Detect which cell encompasses the target text, then output its (X, Y) center coordinate. 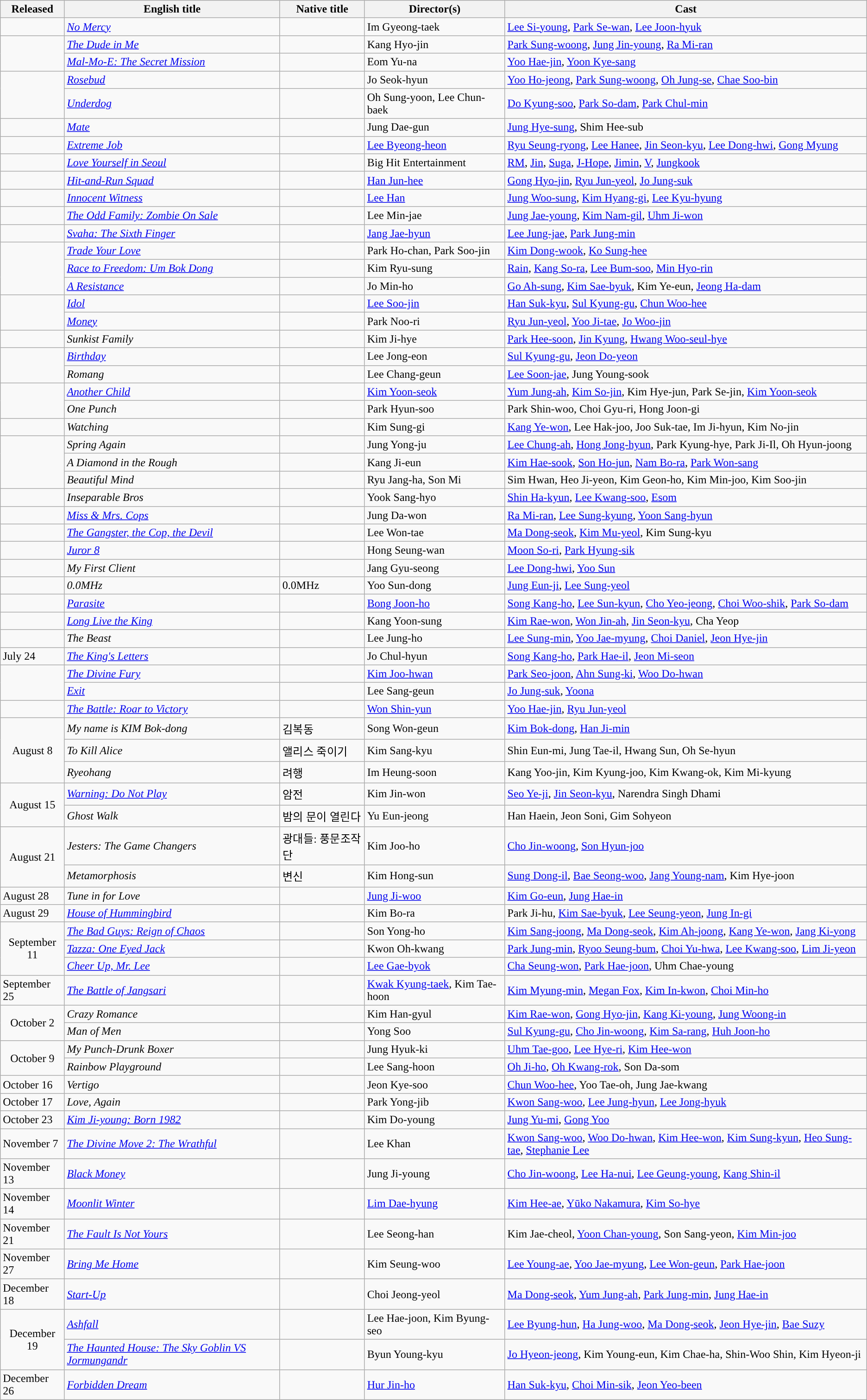
Vertigo (172, 1084)
Kim Han-gyul (434, 1014)
Hong Seung-wan (434, 550)
앨리스 죽이기 (322, 750)
November 14 (32, 1204)
Lee Hae-joon, Kim Byung-seo (434, 1324)
November 13 (32, 1174)
Lee Won-tae (434, 533)
Jung Woo-sung, Kim Hyang-gi, Lee Kyu-hyung (685, 198)
Cho Jin-woong, Lee Ha-nui, Lee Geung-young, Kang Shin-il (685, 1174)
Lee Young-ae, Yoo Jae-myung, Lee Won-geun, Park Hae-joon (685, 1264)
English title (172, 9)
Park Seo-joon, Ahn Sung-ki, Woo Do-hwan (685, 674)
Uhm Tae-goo, Lee Hye-ri, Kim Hee-won (685, 1049)
Park Noo-ri (434, 321)
Ryu Jun-yeol, Yoo Ji-tae, Jo Woo-jin (685, 321)
The Gangster, the Cop, the Devil (172, 533)
Jo Chul-hyun (434, 656)
Romang (172, 374)
Another Child (172, 392)
Park Hee-soon, Jin Kyung, Hwang Woo-seul-hye (685, 339)
Start-Up (172, 1294)
Han Haein, Jeon Soni, Gim Sohyeon (685, 816)
Gong Hyo-jin, Ryu Jun-yeol, Jo Jung-suk (685, 180)
Idol (172, 304)
Shin Ha-kyun, Lee Kwang-soo, Esom (685, 497)
Park Jung-min, Ryoo Seung-bum, Choi Yu-hwa, Lee Kwang-soo, Lim Ji-yeon (685, 949)
Choi Jeong-yeol (434, 1294)
Jo Jung-suk, Yoona (685, 691)
Yoo Ho-jeong, Park Sung-woong, Oh Jung-se, Chae Soo-bin (685, 80)
Oh Ji-ho, Oh Kwang-rok, Son Da-som (685, 1067)
Kim Ryu-sung (434, 269)
Sung Dong-il, Bae Seong-woo, Jang Young-nam, Kim Hye-joon (685, 876)
Kim Seung-woo (434, 1264)
The Battle: Roar to Victory (172, 709)
Moon So-ri, Park Hyung-sik (685, 550)
Jung Yu-mi, Gong Yoo (685, 1119)
Eom Yu-na (434, 62)
Seo Ye-ji, Jin Seon-kyu, Narendra Singh Dhami (685, 794)
Jung Ji-young (434, 1174)
Song Kang-ho, Lee Sun-kyun, Cho Yeo-jeong, Choi Woo-shik, Park So-dam (685, 603)
Byun Young-kyu (434, 1355)
Chun Woo-hee, Yoo Tae-oh, Jung Jae-kwang (685, 1084)
Miss & Mrs. Cops (172, 515)
Park Ji-hu, Kim Sae-byuk, Lee Seung-yeon, Jung In-gi (685, 913)
Underdog (172, 104)
Long Live the King (172, 621)
Kim Ji-young: Born 1982 (172, 1119)
Lee Min-jae (434, 215)
The Divine Fury (172, 674)
Song Kang-ho, Park Hae-il, Jeon Mi-seon (685, 656)
Lee Jung-jae, Park Jung-min (685, 233)
September 25 (32, 990)
Lee Sang-hoon (434, 1067)
Yoo Hae-jin, Yoon Kye-sang (685, 62)
Lee Jong-eon (434, 356)
Lim Dae-hyung (434, 1204)
Lee Khan (434, 1144)
Forbidden Dream (172, 1384)
Kim Do-young (434, 1119)
August 8 (32, 750)
House of Hummingbird (172, 913)
Shin Eun-mi, Jung Tae-il, Hwang Sun, Oh Se-hyun (685, 750)
Sunkist Family (172, 339)
A Resistance (172, 286)
Rainbow Playground (172, 1067)
Ryu Jang-ha, Son Mi (434, 480)
Love, Again (172, 1102)
Jo Min-ho (434, 286)
Park Ho-chan, Park Soo-jin (434, 251)
Kim Sang-joong, Ma Dong-seok, Kim Ah-joong, Kang Ye-won, Jang Ki-yong (685, 931)
Ryu Seung-ryong, Lee Hanee, Jin Seon-kyu, Lee Dong-hwi, Gong Myung (685, 145)
October 16 (32, 1084)
Lee Seong-han (434, 1234)
Jang Jae-hyun (434, 233)
Do Kyung-soo, Park So-dam, Park Chul-min (685, 104)
Jung Hye-sung, Shim Hee-sub (685, 127)
Parasite (172, 603)
Jesters: The Game Changers (172, 846)
Kang Ye-won, Lee Hak-joo, Joo Suk-tae, Im Ji-hyun, Kim No-jin (685, 427)
Lee Gae-byok (434, 966)
Kim Hae-sook, Son Ho-jun, Nam Bo-ra, Park Won-sang (685, 462)
Crazy Romance (172, 1014)
Birthday (172, 356)
My name is KIM Bok-dong (172, 729)
암전 (322, 794)
Ra Mi-ran, Lee Sung-kyung, Yoon Sang-hyun (685, 515)
Han Suk-kyu, Choi Min-sik, Jeon Yeo-been (685, 1384)
November 7 (32, 1144)
RM, Jin, Suga, J-Hope, Jimin, V, Jungkook (685, 162)
Jung Yong-ju (434, 444)
Metamorphosis (172, 876)
Park Hyun-soo (434, 409)
The Dude in Me (172, 44)
Cha Seung-won, Park Hae-joon, Uhm Chae-young (685, 966)
Han Suk-kyu, Sul Kyung-gu, Chun Woo-hee (685, 304)
Cast (685, 9)
Bring Me Home (172, 1264)
October 23 (32, 1119)
Lee Si-young, Park Se-wan, Lee Joon-hyuk (685, 27)
The Battle of Jangsari (172, 990)
Jung Hyuk-ki (434, 1049)
Mate (172, 127)
Warning: Do Not Play (172, 794)
Jang Gyu-seong (434, 568)
Rain, Kang So-ra, Lee Bum-soo, Min Hyo-rin (685, 269)
Go Ah-sung, Kim Sae-byuk, Kim Ye-eun, Jeong Ha-dam (685, 286)
Jo Seok-hyun (434, 80)
My First Client (172, 568)
Lee Soo-jin (434, 304)
Extreme Job (172, 145)
No Mercy (172, 27)
Jung Da-won (434, 515)
Cheer Up, Mr. Lee (172, 966)
Spring Again (172, 444)
Trade Your Love (172, 251)
Park Yong-jib (434, 1102)
Kang Ji-eun (434, 462)
Jung Dae-gun (434, 127)
Lee Soon-jae, Jung Young-sook (685, 374)
Mal-Mo-E: The Secret Mission (172, 62)
September 11 (32, 949)
Ghost Walk (172, 816)
Im Gyeong-taek (434, 27)
Inseparable Bros (172, 497)
Yoo Hae-jin, Ryu Jun-yeol (685, 709)
Kim Hee-ae, Yūko Nakamura, Kim So-hye (685, 1204)
October 2 (32, 1023)
December 19 (32, 1339)
Son Yong-ho (434, 931)
Native title (322, 9)
Jung Ji-woo (434, 896)
Ma Dong-seok, Yum Jung-ah, Park Jung-min, Jung Hae-in (685, 1294)
Exit (172, 691)
Kang Yoo-jin, Kim Kyung-joo, Kim Kwang-ok, Kim Mi-kyung (685, 772)
광대들: 풍문조작단 (322, 846)
Kwon Sang-woo, Woo Do-hwan, Kim Hee-won, Kim Sung-kyun, Heo Sung-tae, Stephanie Lee (685, 1144)
Kim Dong-wook, Ko Sung-hee (685, 251)
Yum Jung-ah, Kim So-jin, Kim Hye-jun, Park Se-jin, Kim Yoon-seok (685, 392)
Kim Jae-cheol, Yoon Chan-young, Son Sang-yeon, Kim Min-joo (685, 1234)
The Beast (172, 638)
Tune in for Love (172, 896)
Song Won-geun (434, 729)
Kim Myung-min, Megan Fox, Kim In-kwon, Choi Min-ho (685, 990)
Sul Kyung-gu, Jeon Do-yeon (685, 356)
Kang Hyo-jin (434, 44)
Kim Jin-won (434, 794)
Ashfall (172, 1324)
Lee Chung-ah, Hong Jong-hyun, Park Kyung-hye, Park Ji-Il, Oh Hyun-joong (685, 444)
Lee Chang-geun (434, 374)
Tazza: One Eyed Jack (172, 949)
려행 (322, 772)
Kwon Oh-kwang (434, 949)
Lee Byung-hun, Ha Jung-woo, Ma Dong-seok, Jeon Hye-jin, Bae Suzy (685, 1324)
김복동 (322, 729)
Lee Byeong-heon (434, 145)
Svaha: The Sixth Finger (172, 233)
Yoo Sun-dong (434, 586)
Kim Sung-gi (434, 427)
Kim Bo-ra (434, 913)
December 18 (32, 1294)
Moonlit Winter (172, 1204)
Lee Jung-ho (434, 638)
Big Hit Entertainment (434, 162)
Love Yourself in Seoul (172, 162)
Kim Rae-won, Won Jin-ah, Jin Seon-kyu, Cha Yeop (685, 621)
Rosebud (172, 80)
Money (172, 321)
October 17 (32, 1102)
Bong Joon-ho (434, 603)
Lee Sang-geun (434, 691)
Im Heung-soon (434, 772)
August 21 (32, 857)
변신 (322, 876)
A Diamond in the Rough (172, 462)
Sul Kyung-gu, Cho Jin-woong, Kim Sa-rang, Huh Joon-ho (685, 1031)
Kim Joo-hwan (434, 674)
December 26 (32, 1384)
Yu Eun-jeong (434, 816)
Park Shin-woo, Choi Gyu-ri, Hong Joon-gi (685, 409)
Released (32, 9)
Kim Hong-sun (434, 876)
Ma Dong-seok, Kim Mu-yeol, Kim Sung-kyu (685, 533)
August 15 (32, 805)
August 28 (32, 896)
Han Jun-hee (434, 180)
Kang Yoon-sung (434, 621)
Kwak Kyung-taek, Kim Tae-hoon (434, 990)
October 9 (32, 1058)
Jeon Kye-soo (434, 1084)
The Bad Guys: Reign of Chaos (172, 931)
Juror 8 (172, 550)
Man of Men (172, 1031)
Kim Rae-won, Gong Hyo-jin, Kang Ki-young, Jung Woong-in (685, 1014)
Lee Dong-hwi, Yoo Sun (685, 568)
November 27 (32, 1264)
Beautiful Mind (172, 480)
The Haunted House: The Sky Goblin VS Jormungandr (172, 1355)
The Odd Family: Zombie On Sale (172, 215)
One Punch (172, 409)
Jung Jae-young, Kim Nam-gil, Uhm Ji-won (685, 215)
Cho Jin-woong, Son Hyun-joo (685, 846)
밤의 문이 열린다 (322, 816)
Lee Han (434, 198)
Kim Joo-ho (434, 846)
Kim Yoon-seok (434, 392)
Park Sung-woong, Jung Jin-young, Ra Mi-ran (685, 44)
Race to Freedom: Um Bok Dong (172, 269)
The Fault Is Not Yours (172, 1234)
Hit-and-Run Squad (172, 180)
Yook Sang-hyo (434, 497)
Hur Jin-ho (434, 1384)
Kim Ji-hye (434, 339)
My Punch-Drunk Boxer (172, 1049)
Innocent Witness (172, 198)
Watching (172, 427)
To Kill Alice (172, 750)
Won Shin-yun (434, 709)
Jung Eun-ji, Lee Sung-yeol (685, 586)
July 24 (32, 656)
Yong Soo (434, 1031)
Ryeohang (172, 772)
The Divine Move 2: The Wrathful (172, 1144)
Lee Sung-min, Yoo Jae-myung, Choi Daniel, Jeon Hye-jin (685, 638)
Kwon Sang-woo, Lee Jung-hyun, Lee Jong-hyuk (685, 1102)
Kim Sang-kyu (434, 750)
Director(s) (434, 9)
Kim Go-eun, Jung Hae-in (685, 896)
Jo Hyeon-jeong, Kim Young-eun, Kim Chae-ha, Shin-Woo Shin, Kim Hyeon-ji (685, 1355)
The King's Letters (172, 656)
August 29 (32, 913)
Oh Sung-yoon, Lee Chun-baek (434, 104)
Black Money (172, 1174)
Sim Hwan, Heo Ji-yeon, Kim Geon-ho, Kim Min-joo, Kim Soo-jin (685, 480)
November 21 (32, 1234)
Kim Bok-dong, Han Ji-min (685, 729)
